Return [X, Y] of the center of cell containing provided text 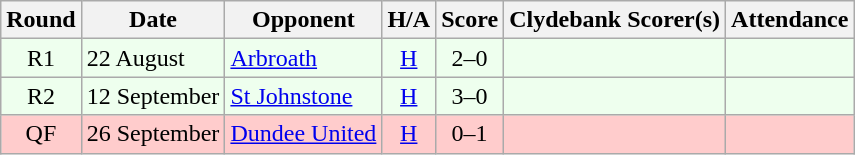
Dundee United [304, 134]
H/A [409, 20]
22 August [153, 58]
R1 [41, 58]
St Johnstone [304, 96]
12 September [153, 96]
Arbroath [304, 58]
Date [153, 20]
3–0 [470, 96]
Clydebank Scorer(s) [615, 20]
Opponent [304, 20]
26 September [153, 134]
0–1 [470, 134]
QF [41, 134]
R2 [41, 96]
Score [470, 20]
Attendance [790, 20]
2–0 [470, 58]
Round [41, 20]
